Return (X, Y) of the center of cell containing provided text 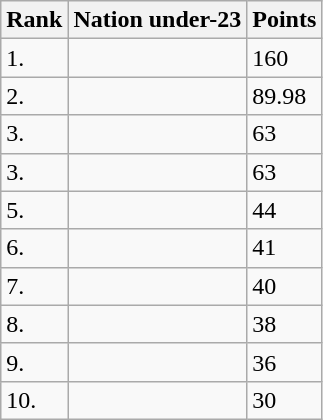
7. (34, 286)
38 (284, 324)
40 (284, 286)
5. (34, 210)
Nation under-23 (158, 20)
9. (34, 362)
10. (34, 400)
Points (284, 20)
8. (34, 324)
89.98 (284, 96)
2. (34, 96)
30 (284, 400)
44 (284, 210)
1. (34, 58)
Rank (34, 20)
6. (34, 248)
41 (284, 248)
36 (284, 362)
160 (284, 58)
